Output the (X, Y) coordinate of the center of the cell containing the given text.  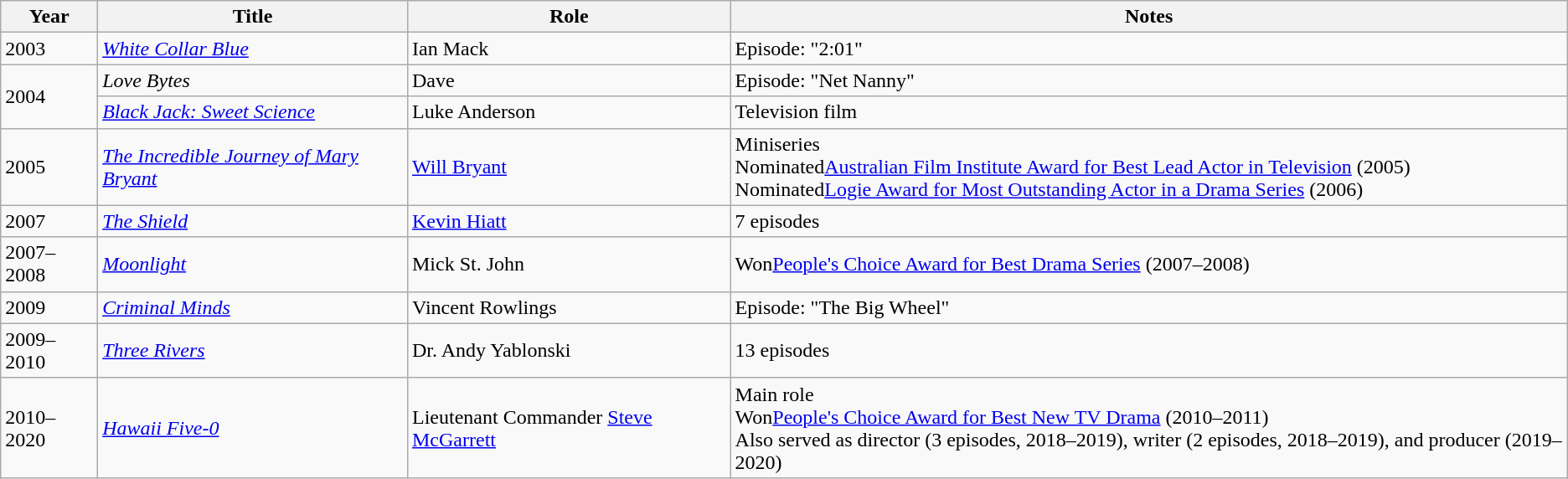
Mick St. John (569, 265)
13 episodes (1149, 350)
Role (569, 17)
Dr. Andy Yablonski (569, 350)
Hawaii Five-0 (253, 427)
Will Bryant (569, 167)
Notes (1149, 17)
The Shield (253, 221)
Moonlight (253, 265)
The Incredible Journey of Mary Bryant (253, 167)
Episode: "Net Nanny" (1149, 80)
Dave (569, 80)
2003 (49, 49)
Vincent Rowlings (569, 307)
2007 (49, 221)
Episode: "2:01" (1149, 49)
2009 (49, 307)
Luke Anderson (569, 112)
2007–2008 (49, 265)
Kevin Hiatt (569, 221)
White Collar Blue (253, 49)
2009–2010 (49, 350)
2004 (49, 96)
Episode: "The Big Wheel" (1149, 307)
7 episodes (1149, 221)
Ian Mack (569, 49)
Criminal Minds (253, 307)
Love Bytes (253, 80)
Television film (1149, 112)
Title (253, 17)
Lieutenant Commander Steve McGarrett (569, 427)
2010–2020 (49, 427)
Year (49, 17)
2005 (49, 167)
WonPeople's Choice Award for Best Drama Series (2007–2008) (1149, 265)
Three Rivers (253, 350)
Black Jack: Sweet Science (253, 112)
